Extract the (x, y) coordinate from the center of the cell holding the provided text.  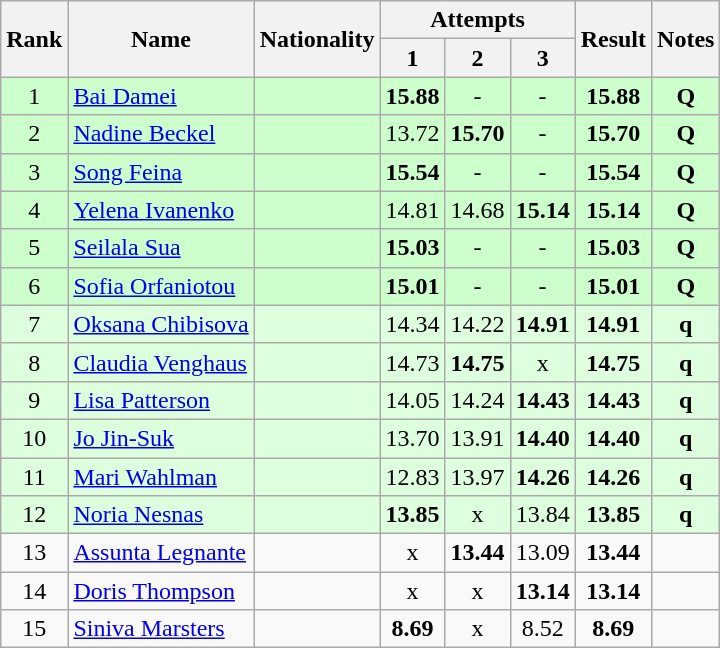
14.22 (478, 324)
14.81 (412, 210)
14.05 (412, 400)
13.70 (412, 438)
9 (34, 400)
13.91 (478, 438)
12.83 (412, 477)
Rank (34, 39)
Mari Wahlman (161, 477)
Jo Jin-Suk (161, 438)
15 (34, 629)
Noria Nesnas (161, 515)
14.24 (478, 400)
Bai Damei (161, 96)
Result (613, 39)
4 (34, 210)
13.09 (542, 553)
Doris Thompson (161, 591)
8.52 (542, 629)
Claudia Venghaus (161, 362)
Yelena Ivanenko (161, 210)
Song Feina (161, 172)
14 (34, 591)
12 (34, 515)
Attempts (478, 20)
Seilala Sua (161, 248)
10 (34, 438)
14.73 (412, 362)
14.68 (478, 210)
14.34 (412, 324)
Sofia Orfaniotou (161, 286)
13 (34, 553)
11 (34, 477)
7 (34, 324)
13.72 (412, 134)
Name (161, 39)
Lisa Patterson (161, 400)
Notes (686, 39)
13.97 (478, 477)
8 (34, 362)
6 (34, 286)
Oksana Chibisova (161, 324)
Nadine Beckel (161, 134)
Siniva Marsters (161, 629)
13.84 (542, 515)
Nationality (317, 39)
Assunta Legnante (161, 553)
5 (34, 248)
